Return [x, y] of the center of cell containing provided text 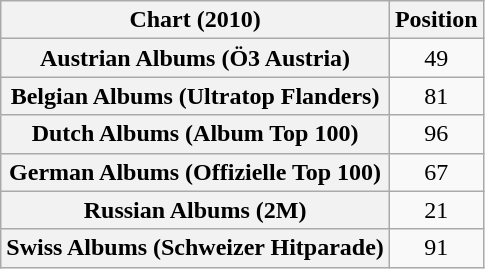
Austrian Albums (Ö3 Austria) [196, 58]
21 [436, 210]
German Albums (Offizielle Top 100) [196, 172]
Russian Albums (2M) [196, 210]
Dutch Albums (Album Top 100) [196, 134]
67 [436, 172]
Chart (2010) [196, 20]
81 [436, 96]
96 [436, 134]
Position [436, 20]
Belgian Albums (Ultratop Flanders) [196, 96]
49 [436, 58]
Swiss Albums (Schweizer Hitparade) [196, 248]
91 [436, 248]
